Capture the cell that displays the provided text and extract its [X, Y] central coordinate. 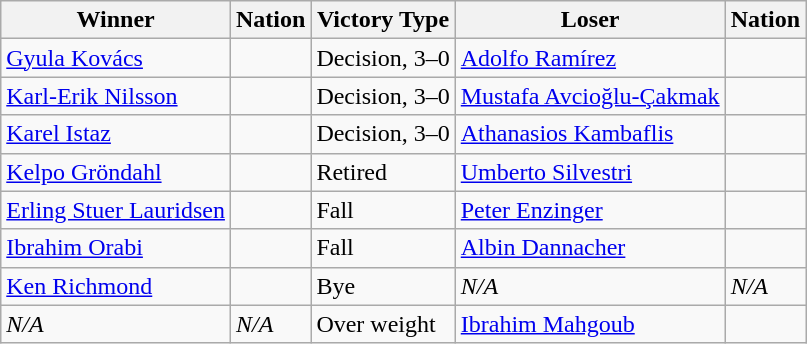
Over weight [383, 324]
Ibrahim Orabi [116, 248]
Gyula Kovács [116, 58]
Ibrahim Mahgoub [590, 324]
Adolfo Ramírez [590, 58]
Winner [116, 20]
Retired [383, 172]
Kelpo Gröndahl [116, 172]
Albin Dannacher [590, 248]
Victory Type [383, 20]
Karel Istaz [116, 134]
Umberto Silvestri [590, 172]
Ken Richmond [116, 286]
Mustafa Avcioğlu-Çakmak [590, 96]
Erling Stuer Lauridsen [116, 210]
Karl-Erik Nilsson [116, 96]
Athanasios Kambaflis [590, 134]
Loser [590, 20]
Peter Enzinger [590, 210]
Bye [383, 286]
